Scan for the cell matching the given text and deliver its (x, y) coordinate at center. 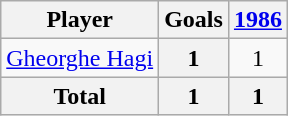
Total (80, 96)
Goals (194, 20)
Gheorghe Hagi (80, 58)
Player (80, 20)
1986 (258, 20)
